Capture the cell that displays the provided text and extract its [X, Y] central coordinate. 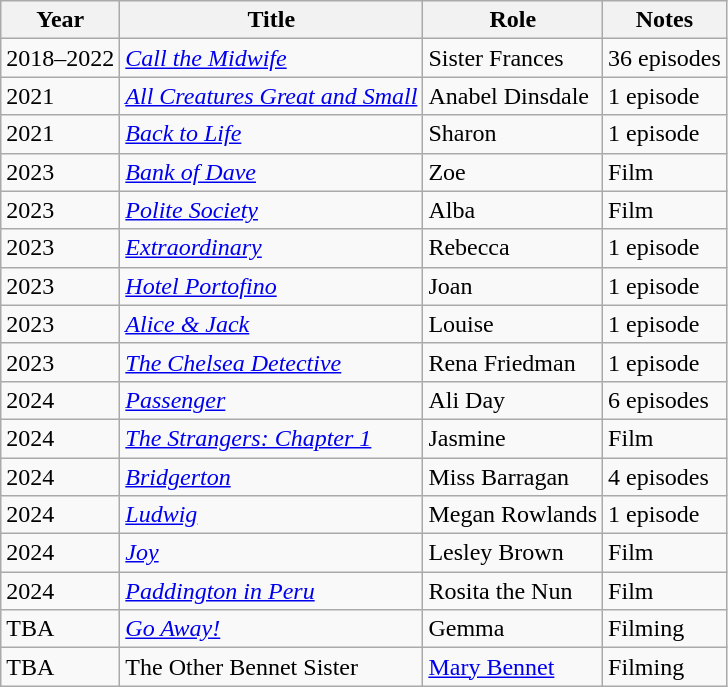
Year [60, 20]
The Other Bennet Sister [272, 667]
Title [272, 20]
All Creatures Great and Small [272, 96]
The Strangers: Chapter 1 [272, 438]
Sharon [513, 134]
4 episodes [665, 477]
Paddington in Peru [272, 591]
Lesley Brown [513, 553]
Anabel Dinsdale [513, 96]
Polite Society [272, 210]
Passenger [272, 400]
Rena Friedman [513, 362]
Role [513, 20]
2018–2022 [60, 58]
Go Away! [272, 629]
Hotel Portofino [272, 286]
Miss Barragan [513, 477]
Joy [272, 553]
Rebecca [513, 248]
Rosita the Nun [513, 591]
Call the Midwife [272, 58]
Alice & Jack [272, 324]
The Chelsea Detective [272, 362]
Bank of Dave [272, 172]
Zoe [513, 172]
Back to Life [272, 134]
Notes [665, 20]
Ali Day [513, 400]
Bridgerton [272, 477]
6 episodes [665, 400]
Ludwig [272, 515]
Louise [513, 324]
Alba [513, 210]
Extraordinary [272, 248]
Megan Rowlands [513, 515]
Jasmine [513, 438]
36 episodes [665, 58]
Gemma [513, 629]
Mary Bennet [513, 667]
Sister Frances [513, 58]
Joan [513, 286]
